From the cell containing the given text, extract its center point as (X, Y) coordinate. 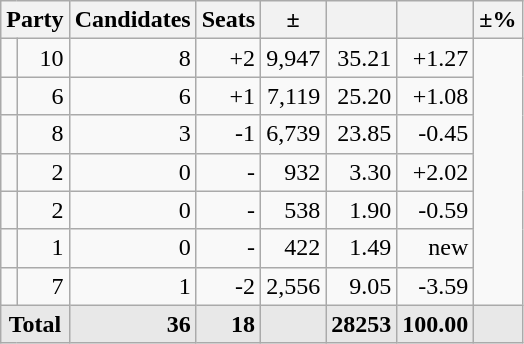
1.49 (362, 248)
± (294, 20)
538 (294, 210)
36 (132, 324)
-0.59 (436, 210)
7 (43, 286)
25.20 (362, 96)
9,947 (294, 58)
932 (294, 172)
+2 (228, 58)
3 (132, 134)
3.30 (362, 172)
Candidates (132, 20)
-1 (228, 134)
Total (35, 324)
35.21 (362, 58)
6,739 (294, 134)
Party (35, 20)
-3.59 (436, 286)
28253 (362, 324)
1.90 (362, 210)
+1 (228, 96)
422 (294, 248)
new (436, 248)
2,556 (294, 286)
9.05 (362, 286)
±% (498, 20)
7,119 (294, 96)
+1.27 (436, 58)
100.00 (436, 324)
10 (43, 58)
-2 (228, 286)
+1.08 (436, 96)
23.85 (362, 134)
Seats (228, 20)
-0.45 (436, 134)
+2.02 (436, 172)
18 (228, 324)
